Return (x, y) of the center of cell containing provided text 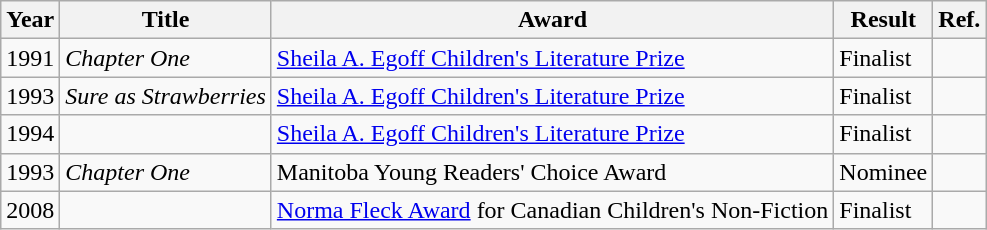
Norma Fleck Award for Canadian Children's Non-Fiction (552, 210)
Manitoba Young Readers' Choice Award (552, 172)
Sure as Strawberries (166, 96)
Title (166, 20)
1991 (30, 58)
Nominee (884, 172)
Result (884, 20)
Ref. (960, 20)
1994 (30, 134)
Award (552, 20)
2008 (30, 210)
Year (30, 20)
